Find where the given text appears and provide that cell's center as (x, y) coordinate. 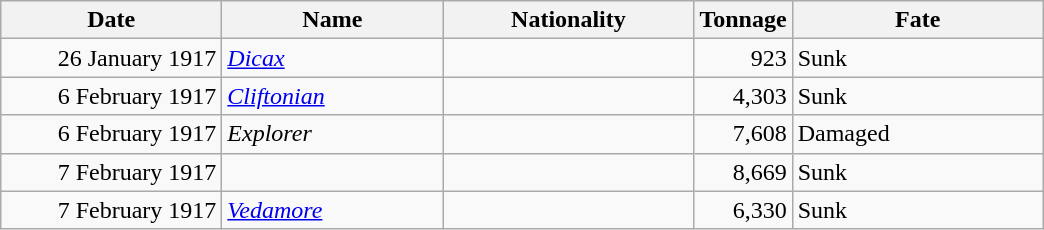
Damaged (918, 134)
26 January 1917 (112, 58)
8,669 (743, 172)
Fate (918, 20)
Name (332, 20)
Vedamore (332, 210)
Nationality (568, 20)
Date (112, 20)
4,303 (743, 96)
7,608 (743, 134)
Cliftonian (332, 96)
Explorer (332, 134)
923 (743, 58)
6,330 (743, 210)
Tonnage (743, 20)
Dicax (332, 58)
